For the text-containing cell, return its midpoint in [x, y] coordinate format. 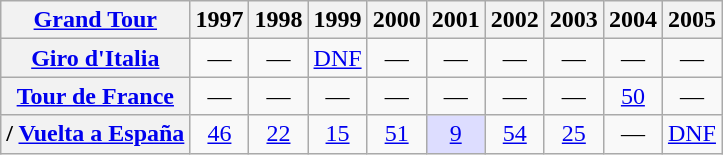
2001 [456, 20]
2005 [692, 20]
1998 [278, 20]
2002 [514, 20]
1999 [338, 20]
46 [220, 134]
2000 [396, 20]
15 [338, 134]
51 [396, 134]
/ Vuelta a España [96, 134]
Tour de France [96, 96]
9 [456, 134]
1997 [220, 20]
2004 [632, 20]
50 [632, 96]
25 [574, 134]
Grand Tour [96, 20]
2003 [574, 20]
22 [278, 134]
Giro d'Italia [96, 58]
54 [514, 134]
